Locate the cell with the specified text and output its (X, Y) center coordinate. 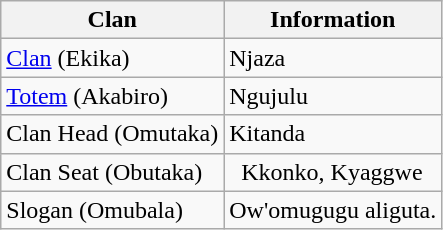
Kkonko, Kyaggwe (333, 172)
Clan (112, 20)
Ngujulu (333, 96)
Clan Head (Omutaka) (112, 134)
Ow'omugugu aliguta. (333, 210)
Slogan (Omubala) (112, 210)
Information (333, 20)
Totem (Akabiro) (112, 96)
Njaza (333, 58)
Clan Seat (Obutaka) (112, 172)
Clan (Ekika) (112, 58)
Kitanda (333, 134)
